Locate the cell with the specified text and output its (x, y) center coordinate. 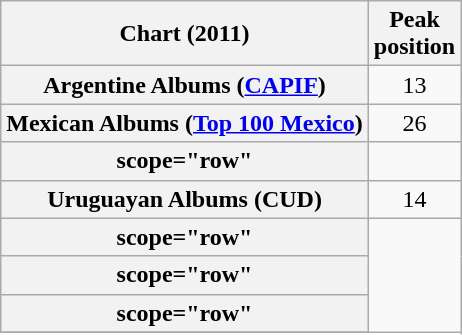
26 (414, 123)
Peakposition (414, 34)
Argentine Albums (CAPIF) (185, 85)
13 (414, 85)
14 (414, 199)
Mexican Albums (Top 100 Mexico) (185, 123)
Chart (2011) (185, 34)
Uruguayan Albums (CUD) (185, 199)
